For the text-containing cell, return its midpoint in (x, y) coordinate format. 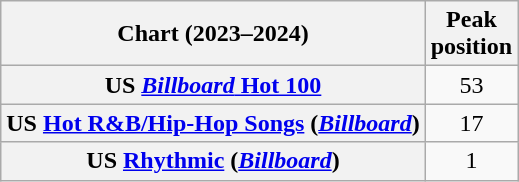
17 (471, 123)
1 (471, 161)
53 (471, 85)
US Billboard Hot 100 (213, 85)
Peakposition (471, 34)
Chart (2023–2024) (213, 34)
US Hot R&B/Hip-Hop Songs (Billboard) (213, 123)
US Rhythmic (Billboard) (213, 161)
